Detect which cell encompasses the target text, then output its [X, Y] center coordinate. 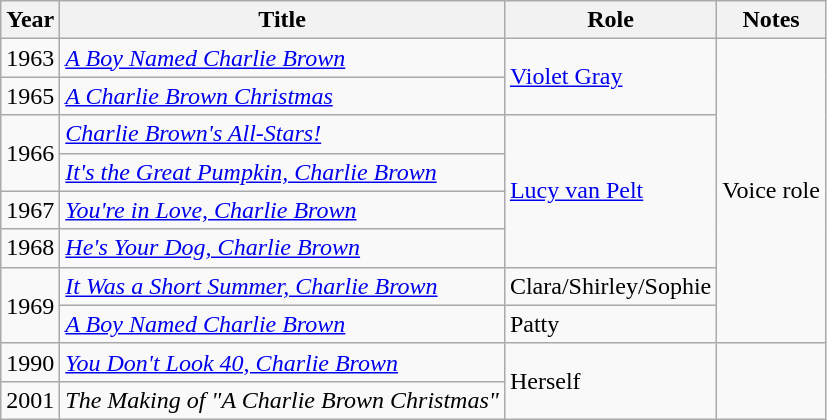
Clara/Shirley/Sophie [610, 286]
1969 [30, 305]
You're in Love, Charlie Brown [282, 210]
2001 [30, 400]
1966 [30, 153]
1965 [30, 96]
1963 [30, 58]
He's Your Dog, Charlie Brown [282, 248]
You Don't Look 40, Charlie Brown [282, 362]
Role [610, 20]
Herself [610, 381]
Title [282, 20]
Notes [772, 20]
1967 [30, 210]
It's the Great Pumpkin, Charlie Brown [282, 172]
Lucy van Pelt [610, 191]
A Charlie Brown Christmas [282, 96]
Charlie Brown's All-Stars! [282, 134]
1990 [30, 362]
Patty [610, 324]
1968 [30, 248]
Voice role [772, 191]
It Was a Short Summer, Charlie Brown [282, 286]
Violet Gray [610, 77]
Year [30, 20]
The Making of "A Charlie Brown Christmas" [282, 400]
